From the cell containing the given text, extract its center point as [x, y] coordinate. 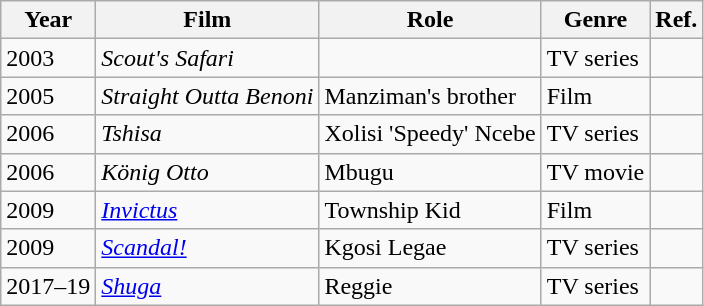
2003 [48, 58]
Manziman's brother [430, 96]
Mbugu [430, 172]
2017–19 [48, 286]
Year [48, 20]
TV movie [596, 172]
Genre [596, 20]
Ref. [676, 20]
Tshisa [208, 134]
Invictus [208, 210]
Shuga [208, 286]
Xolisi 'Speedy' Ncebe [430, 134]
Township Kid [430, 210]
Straight Outta Benoni [208, 96]
König Otto [208, 172]
Scout's Safari [208, 58]
2005 [48, 96]
Kgosi Legae [430, 248]
Role [430, 20]
Scandal! [208, 248]
Reggie [430, 286]
